Identify which cell holds the provided text, then report its [x, y] central coordinate. 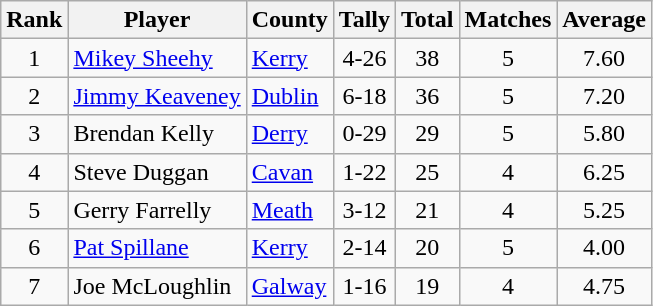
5.25 [604, 210]
Average [604, 20]
Steve Duggan [157, 172]
25 [428, 172]
7.60 [604, 58]
7 [34, 286]
36 [428, 96]
1 [34, 58]
4-26 [364, 58]
2-14 [364, 248]
Joe McLoughlin [157, 286]
Mikey Sheehy [157, 58]
Tally [364, 20]
Player [157, 20]
Dublin [290, 96]
4.00 [604, 248]
20 [428, 248]
1-16 [364, 286]
38 [428, 58]
6-18 [364, 96]
Galway [290, 286]
County [290, 20]
6.25 [604, 172]
6 [34, 248]
Gerry Farrelly [157, 210]
4.75 [604, 286]
Brendan Kelly [157, 134]
21 [428, 210]
3-12 [364, 210]
Derry [290, 134]
2 [34, 96]
Rank [34, 20]
Total [428, 20]
Matches [508, 20]
Cavan [290, 172]
19 [428, 286]
Pat Spillane [157, 248]
3 [34, 134]
29 [428, 134]
7.20 [604, 96]
Jimmy Keaveney [157, 96]
5.80 [604, 134]
0-29 [364, 134]
1-22 [364, 172]
Meath [290, 210]
